Determine the [X, Y] coordinate at the center of the cell enclosing the given text.  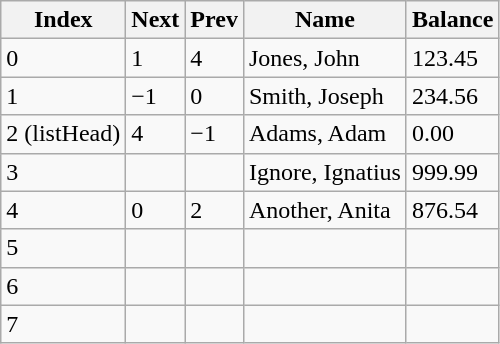
6 [64, 286]
2 [214, 210]
Smith, Joseph [324, 96]
Next [156, 20]
Adams, Adam [324, 134]
Jones, John [324, 58]
Ignore, Ignatius [324, 172]
123.45 [452, 58]
Balance [452, 20]
7 [64, 324]
5 [64, 248]
999.99 [452, 172]
234.56 [452, 96]
0.00 [452, 134]
Prev [214, 20]
2 (listHead) [64, 134]
Another, Anita [324, 210]
3 [64, 172]
Index [64, 20]
Name [324, 20]
876.54 [452, 210]
